Find where the given text appears and provide that cell's center as [X, Y] coordinate. 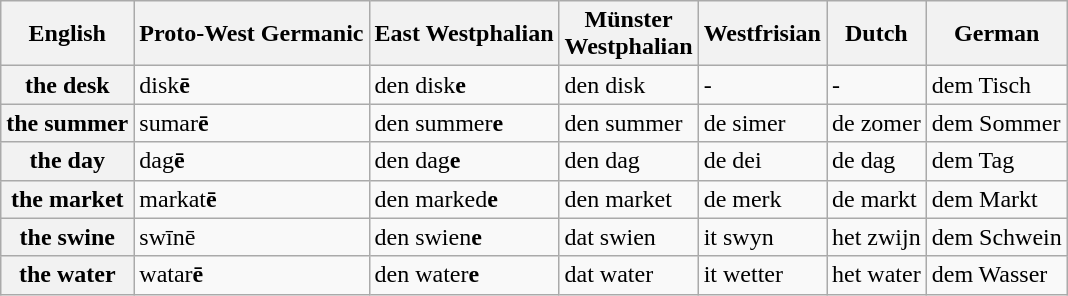
dem Wasser [996, 275]
the market [68, 199]
Proto-West Germanic [252, 34]
de dag [876, 161]
het zwijn [876, 237]
den summer [628, 123]
English [68, 34]
den dage [464, 161]
the summer [68, 123]
de zomer [876, 123]
dem Markt [996, 199]
diskē [252, 85]
East Westphalian [464, 34]
den market [628, 199]
sumarē [252, 123]
German [996, 34]
den diske [464, 85]
de simer [762, 123]
het water [876, 275]
it swyn [762, 237]
swīnē [252, 237]
Dutch [876, 34]
MünsterWestphalian [628, 34]
dem Sommer [996, 123]
dat water [628, 275]
watarē [252, 275]
den disk [628, 85]
den markede [464, 199]
Westfrisian [762, 34]
de merk [762, 199]
the desk [68, 85]
de dei [762, 161]
de markt [876, 199]
den watere [464, 275]
it wetter [762, 275]
den swiene [464, 237]
dem Tisch [996, 85]
dat swien [628, 237]
the swine [68, 237]
the day [68, 161]
the water [68, 275]
den summere [464, 123]
den dag [628, 161]
dem Tag [996, 161]
dagē [252, 161]
dem Schwein [996, 237]
markatē [252, 199]
